Capture the cell that displays the provided text and extract its (X, Y) central coordinate. 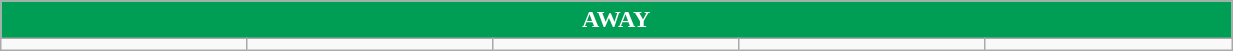
AWAY (616, 20)
